Provide the [x, y] coordinate of the cell's center where the given text is located.  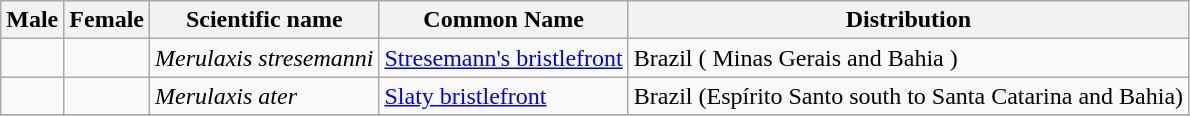
Male [32, 20]
Slaty bristlefront [504, 96]
Distribution [908, 20]
Merulaxis ater [264, 96]
Scientific name [264, 20]
Brazil ( Minas Gerais and Bahia ) [908, 58]
Common Name [504, 20]
Female [107, 20]
Brazil (Espírito Santo south to Santa Catarina and Bahia) [908, 96]
Stresemann's bristlefront [504, 58]
Merulaxis stresemanni [264, 58]
